Search for the cell housing the specified text and yield its [x, y] center coordinate. 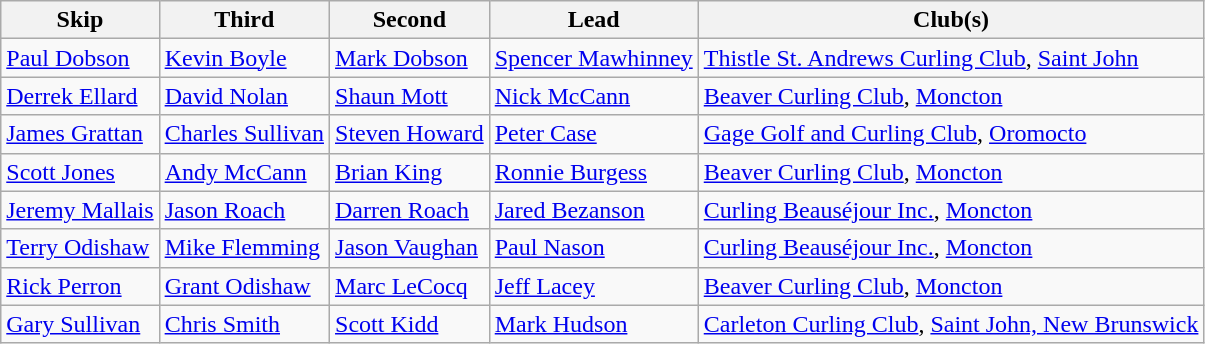
Thistle St. Andrews Curling Club, Saint John [951, 58]
Lead [594, 20]
Shaun Mott [410, 96]
Mark Dobson [410, 58]
Steven Howard [410, 134]
Derrek Ellard [80, 96]
Andy McCann [244, 172]
Scott Jones [80, 172]
Chris Smith [244, 324]
David Nolan [244, 96]
Charles Sullivan [244, 134]
Mark Hudson [594, 324]
Peter Case [594, 134]
Marc LeCocq [410, 286]
Grant Odishaw [244, 286]
Gary Sullivan [80, 324]
Brian King [410, 172]
Scott Kidd [410, 324]
Jeff Lacey [594, 286]
Darren Roach [410, 210]
Mike Flemming [244, 248]
James Grattan [80, 134]
Jason Vaughan [410, 248]
Nick McCann [594, 96]
Kevin Boyle [244, 58]
Jeremy Mallais [80, 210]
Club(s) [951, 20]
Jared Bezanson [594, 210]
Third [244, 20]
Rick Perron [80, 286]
Carleton Curling Club, Saint John, New Brunswick [951, 324]
Spencer Mawhinney [594, 58]
Terry Odishaw [80, 248]
Paul Nason [594, 248]
Jason Roach [244, 210]
Paul Dobson [80, 58]
Second [410, 20]
Ronnie Burgess [594, 172]
Skip [80, 20]
Gage Golf and Curling Club, Oromocto [951, 134]
